Find where the given text appears and provide that cell's center as [x, y] coordinate. 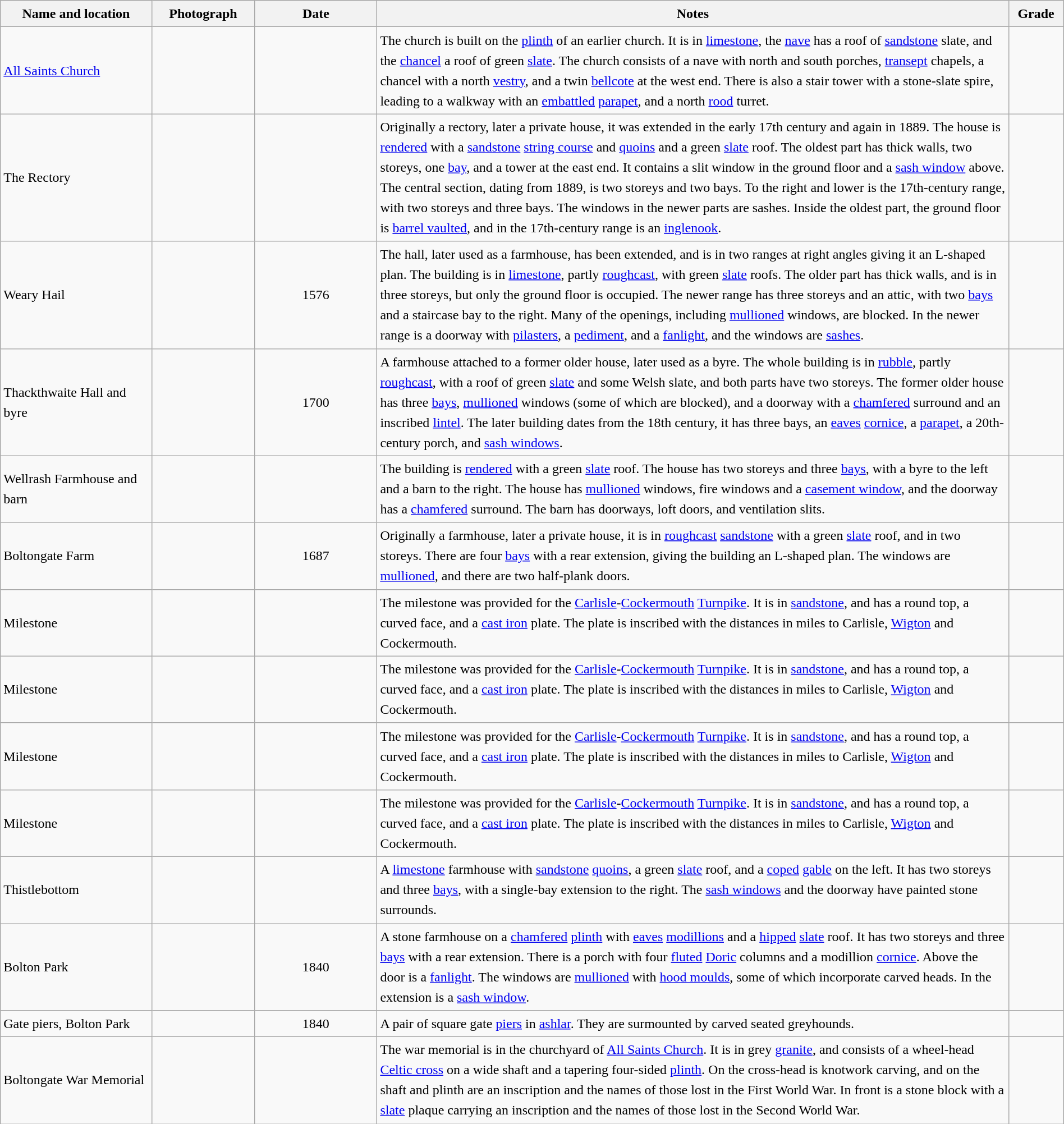
Boltongate War Memorial [76, 1081]
Date [316, 13]
Wellrash Farmhouse and barn [76, 489]
The Rectory [76, 177]
Bolton Park [76, 967]
1576 [316, 295]
Photograph [203, 13]
Thistlebottom [76, 890]
Name and location [76, 13]
All Saints Church [76, 71]
Thackthwaite Hall and byre [76, 402]
Weary Hail [76, 295]
Grade [1036, 13]
Boltongate Farm [76, 556]
Notes [692, 13]
Gate piers, Bolton Park [76, 1024]
A pair of square gate piers in ashlar. They are surmounted by carved seated greyhounds. [692, 1024]
1687 [316, 556]
1700 [316, 402]
